Extract the [X, Y] coordinate from the center of the cell holding the provided text.  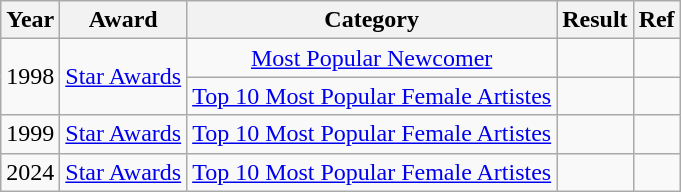
Result [595, 20]
2024 [30, 172]
1998 [30, 77]
Category [372, 20]
Most Popular Newcomer [372, 58]
1999 [30, 134]
Ref [656, 20]
Award [124, 20]
Year [30, 20]
